Return [x, y] of the center of cell containing provided text 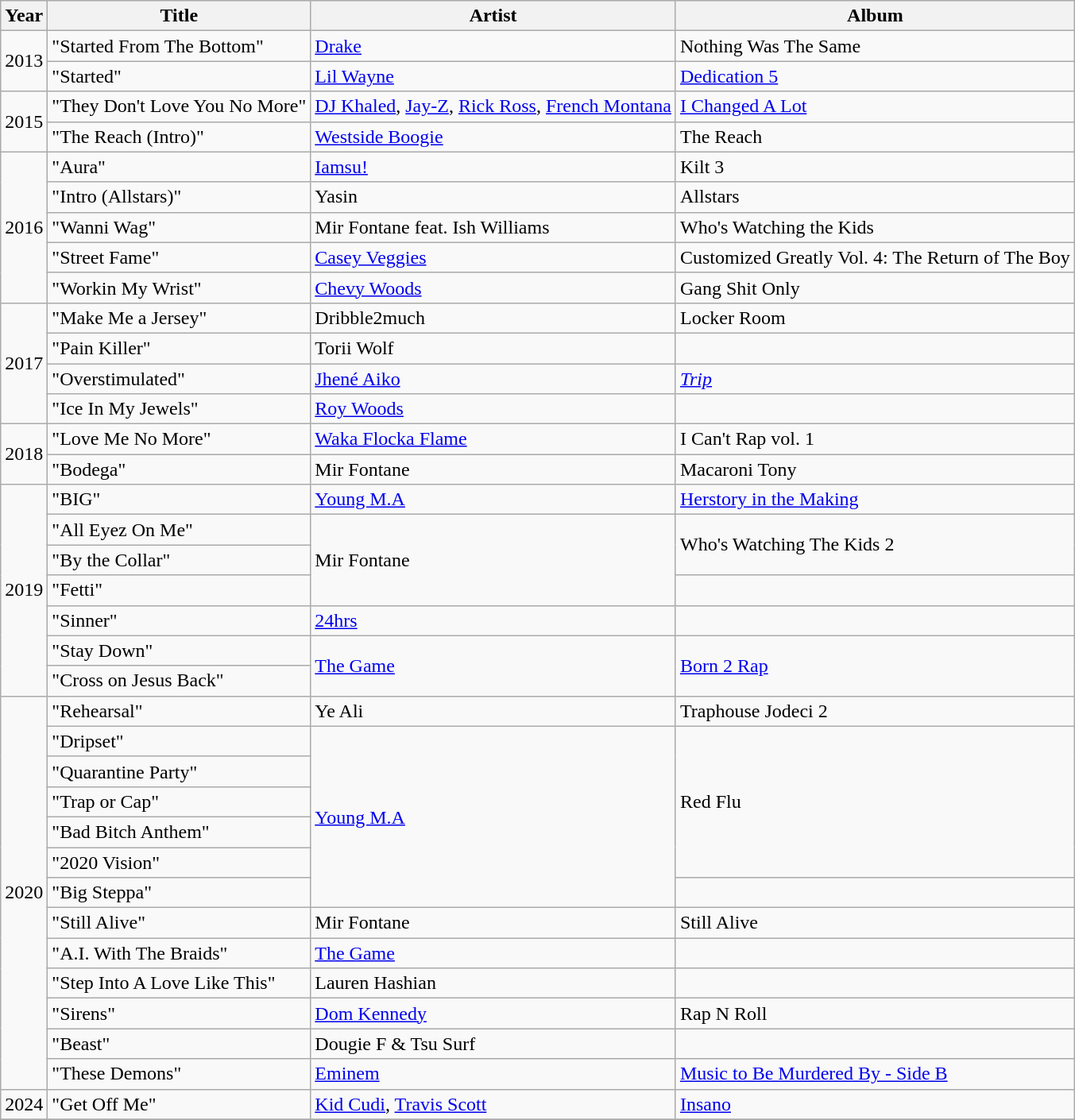
2016 [24, 227]
"Dripset" [180, 741]
Dougie F & Tsu Surf [493, 1044]
"Intro (Allstars)" [180, 197]
Lauren Hashian [493, 983]
I Can't Rap vol. 1 [875, 439]
Macaroni Tony [875, 469]
"Quarantine Party" [180, 771]
24hrs [493, 620]
"All Eyez On Me" [180, 530]
Traphouse Jodeci 2 [875, 711]
"Stay Down" [180, 651]
2024 [24, 1104]
Herstory in the Making [875, 500]
"Big Steppa" [180, 893]
Locker Room [875, 318]
Mir Fontane feat. Ish Williams [493, 227]
The Reach [875, 137]
"Beast" [180, 1044]
Lil Wayne [493, 76]
"BIG" [180, 500]
2019 [24, 590]
"Sirens" [180, 1014]
Dedication 5 [875, 76]
Who's Watching the Kids [875, 227]
Yasin [493, 197]
"Sinner" [180, 620]
"Love Me No More" [180, 439]
Who's Watching The Kids 2 [875, 545]
I Changed A Lot [875, 106]
"Cross on Jesus Back" [180, 681]
"A.I. With The Braids" [180, 953]
Kid Cudi, Travis Scott [493, 1104]
Eminem [493, 1074]
Year [24, 16]
"Workin My Wrist" [180, 288]
"Rehearsal" [180, 711]
DJ Khaled, Jay-Z, Rick Ross, French Montana [493, 106]
Torii Wolf [493, 348]
"Wanni Wag" [180, 227]
Dom Kennedy [493, 1014]
2013 [24, 61]
Jhené Aiko [493, 379]
Gang Shit Only [875, 288]
2020 [24, 893]
"Started From The Bottom" [180, 46]
"They Don't Love You No More" [180, 106]
Artist [493, 16]
Drake [493, 46]
"Started" [180, 76]
"By the Collar" [180, 560]
Insano [875, 1104]
Ye Ali [493, 711]
"Get Off Me" [180, 1104]
2018 [24, 454]
Music to Be Murdered By - Side B [875, 1074]
"These Demons" [180, 1074]
"Bad Bitch Anthem" [180, 832]
Born 2 Rap [875, 666]
"The Reach (Intro)" [180, 137]
Red Flu [875, 801]
Casey Veggies [493, 257]
"Fetti" [180, 590]
Allstars [875, 197]
Customized Greatly Vol. 4: The Return of The Boy [875, 257]
Chevy Woods [493, 288]
Rap N Roll [875, 1014]
Album [875, 16]
Title [180, 16]
"Pain Killer" [180, 348]
2015 [24, 122]
Kilt 3 [875, 167]
Still Alive [875, 923]
Roy Woods [493, 409]
2017 [24, 363]
Dribble2much [493, 318]
Westside Boogie [493, 137]
"2020 Vision" [180, 862]
"Overstimulated" [180, 379]
Waka Flocka Flame [493, 439]
Trip [875, 379]
Nothing Was The Same [875, 46]
"Still Alive" [180, 923]
"Make Me a Jersey" [180, 318]
"Trap or Cap" [180, 801]
"Bodega" [180, 469]
"Ice In My Jewels" [180, 409]
"Aura" [180, 167]
Iamsu! [493, 167]
"Step Into A Love Like This" [180, 983]
"Street Fame" [180, 257]
